Scan for the cell matching the given text and deliver its (x, y) coordinate at center. 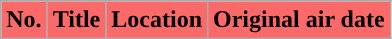
No. (24, 20)
Title (76, 20)
Location (157, 20)
Original air date (300, 20)
